Identify which cell holds the provided text, then report its (x, y) central coordinate. 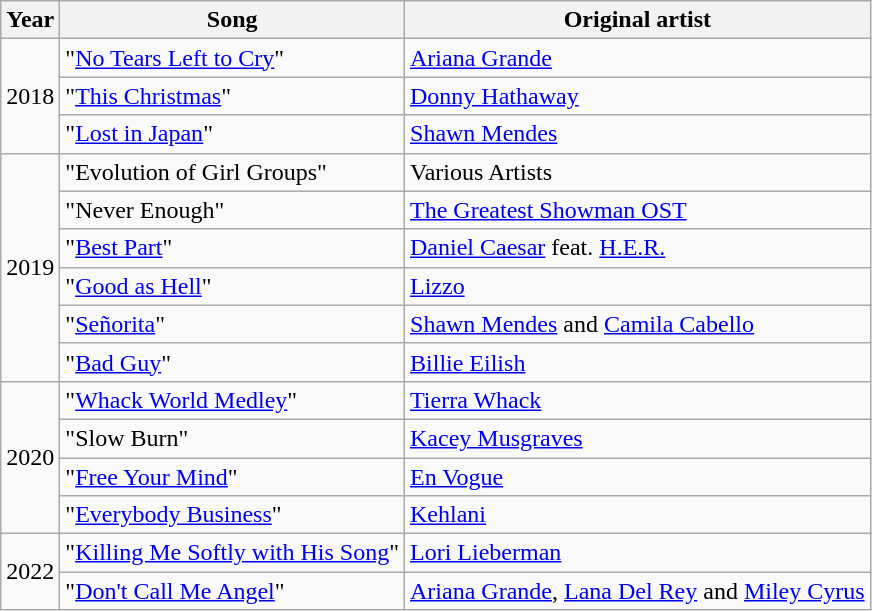
"This Christmas" (232, 96)
Daniel Caesar feat. H.E.R. (638, 248)
"Free Your Mind" (232, 477)
Shawn Mendes (638, 134)
"Bad Guy" (232, 362)
Ariana Grande, Lana Del Rey and Miley Cyrus (638, 591)
"No Tears Left to Cry" (232, 58)
2018 (30, 96)
Song (232, 20)
"Lost in Japan" (232, 134)
2019 (30, 267)
Donny Hathaway (638, 96)
Original artist (638, 20)
Lizzo (638, 286)
"Good as Hell" (232, 286)
"Killing Me Softly with His Song" (232, 553)
"Señorita" (232, 324)
Various Artists (638, 172)
"Never Enough" (232, 210)
"Whack World Medley" (232, 400)
"Best Part" (232, 248)
"Evolution of Girl Groups" (232, 172)
2020 (30, 457)
En Vogue (638, 477)
2022 (30, 572)
Tierra Whack (638, 400)
Shawn Mendes and Camila Cabello (638, 324)
"Slow Burn" (232, 438)
Kehlani (638, 515)
Ariana Grande (638, 58)
Year (30, 20)
"Don't Call Me Angel" (232, 591)
Billie Eilish (638, 362)
The Greatest Showman OST (638, 210)
"Everybody Business" (232, 515)
Kacey Musgraves (638, 438)
Lori Lieberman (638, 553)
